Output the (X, Y) coordinate of the center of the cell containing the given text.  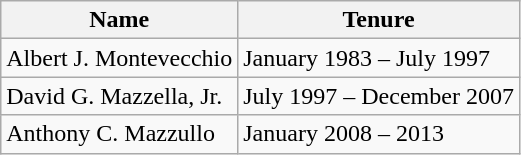
January 1983 – July 1997 (379, 58)
January 2008 – 2013 (379, 134)
David G. Mazzella, Jr. (120, 96)
Name (120, 20)
July 1997 – December 2007 (379, 96)
Tenure (379, 20)
Anthony C. Mazzullo (120, 134)
Albert J. Montevecchio (120, 58)
